From the cell containing the given text, extract its center point as (X, Y) coordinate. 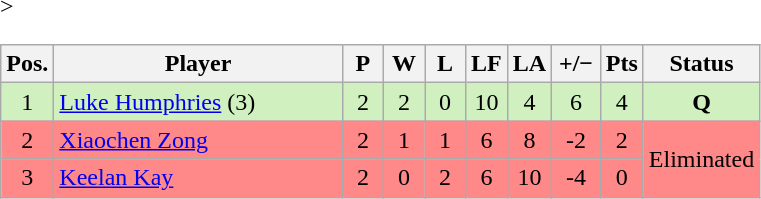
3 (28, 178)
Pos. (28, 64)
-2 (576, 140)
LF (487, 64)
W (404, 64)
Xiaochen Zong (198, 140)
Player (198, 64)
Status (701, 64)
P (362, 64)
-4 (576, 178)
Eliminated (701, 159)
Pts (622, 64)
L (444, 64)
Keelan Kay (198, 178)
Luke Humphries (3) (198, 102)
+/− (576, 64)
Q (701, 102)
LA (529, 64)
8 (529, 140)
